Output the (X, Y) coordinate of the center of the cell containing the given text.  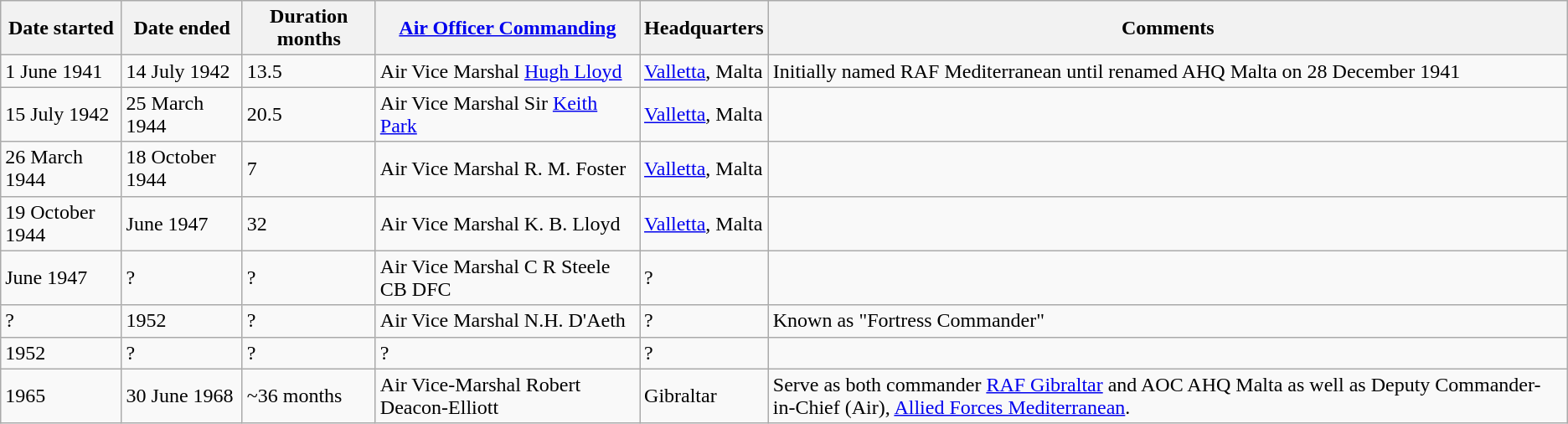
25 March 1944 (182, 114)
19 October 1944 (61, 223)
Air Officer Commanding (508, 28)
20.5 (308, 114)
Known as "Fortress Commander" (1168, 321)
Date started (61, 28)
Air Vice Marshal N.H. D'Aeth (508, 321)
Date ended (182, 28)
Gibraltar (704, 396)
Air Vice Marshal C R Steele CB DFC (508, 278)
26 March 1944 (61, 169)
32 (308, 223)
Serve as both commander RAF Gibraltar and AOC AHQ Malta as well as Deputy Commander-in-Chief (Air), Allied Forces Mediterranean. (1168, 396)
18 October 1944 (182, 169)
13.5 (308, 71)
Air Vice Marshal Hugh Lloyd (508, 71)
15 July 1942 (61, 114)
Air Vice Marshal Sir Keith Park (508, 114)
Duration months (308, 28)
14 July 1942 (182, 71)
Air Vice Marshal R. M. Foster (508, 169)
Headquarters (704, 28)
1965 (61, 396)
~36 months (308, 396)
Comments (1168, 28)
Initially named RAF Mediterranean until renamed AHQ Malta on 28 December 1941 (1168, 71)
Air Vice Marshal K. B. Lloyd (508, 223)
1 June 1941 (61, 71)
7 (308, 169)
30 June 1968 (182, 396)
Air Vice-Marshal Robert Deacon-Elliott (508, 396)
